Find where the given text appears and provide that cell's center as [X, Y] coordinate. 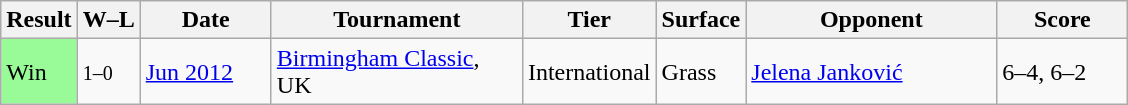
Result [39, 20]
Opponent [872, 20]
Tournament [396, 20]
6–4, 6–2 [1062, 72]
Surface [701, 20]
Date [206, 20]
Jelena Janković [872, 72]
Jun 2012 [206, 72]
1–0 [108, 72]
Grass [701, 72]
Score [1062, 20]
Birmingham Classic, UK [396, 72]
W–L [108, 20]
Win [39, 72]
Tier [589, 20]
International [589, 72]
